Output the (X, Y) coordinate of the center of the cell containing the given text.  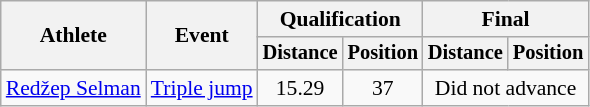
Athlete (74, 36)
37 (383, 88)
Final (506, 19)
Did not advance (506, 88)
Qualification (340, 19)
Event (202, 36)
15.29 (300, 88)
Redžep Selman (74, 88)
Triple jump (202, 88)
